Return (X, Y) of the center of cell containing provided text 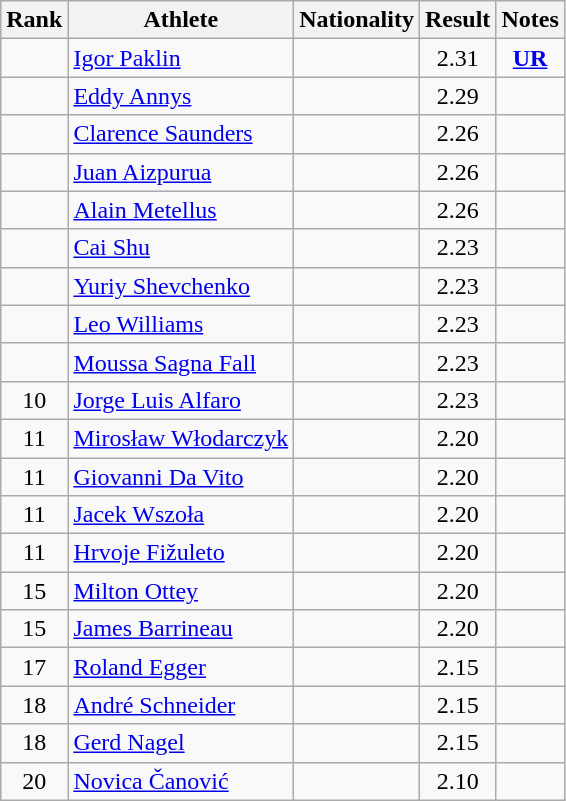
Juan Aizpurua (181, 172)
2.31 (457, 58)
Jacek Wszoła (181, 515)
17 (34, 667)
Milton Ottey (181, 591)
2.29 (457, 96)
Notes (530, 20)
Alain Metellus (181, 210)
Moussa Sagna Fall (181, 362)
Gerd Nagel (181, 743)
Mirosław Włodarczyk (181, 438)
Hrvoje Fižuleto (181, 553)
Clarence Saunders (181, 134)
10 (34, 400)
Cai Shu (181, 248)
Eddy Annys (181, 96)
Giovanni Da Vito (181, 477)
André Schneider (181, 705)
Novica Čanović (181, 781)
20 (34, 781)
UR (530, 58)
Rank (34, 20)
Leo Williams (181, 324)
Roland Egger (181, 667)
Nationality (357, 20)
Athlete (181, 20)
Result (457, 20)
James Barrineau (181, 629)
Jorge Luis Alfaro (181, 400)
Igor Paklin (181, 58)
Yuriy Shevchenko (181, 286)
2.10 (457, 781)
